Locate the cell with the specified text and output its [X, Y] center coordinate. 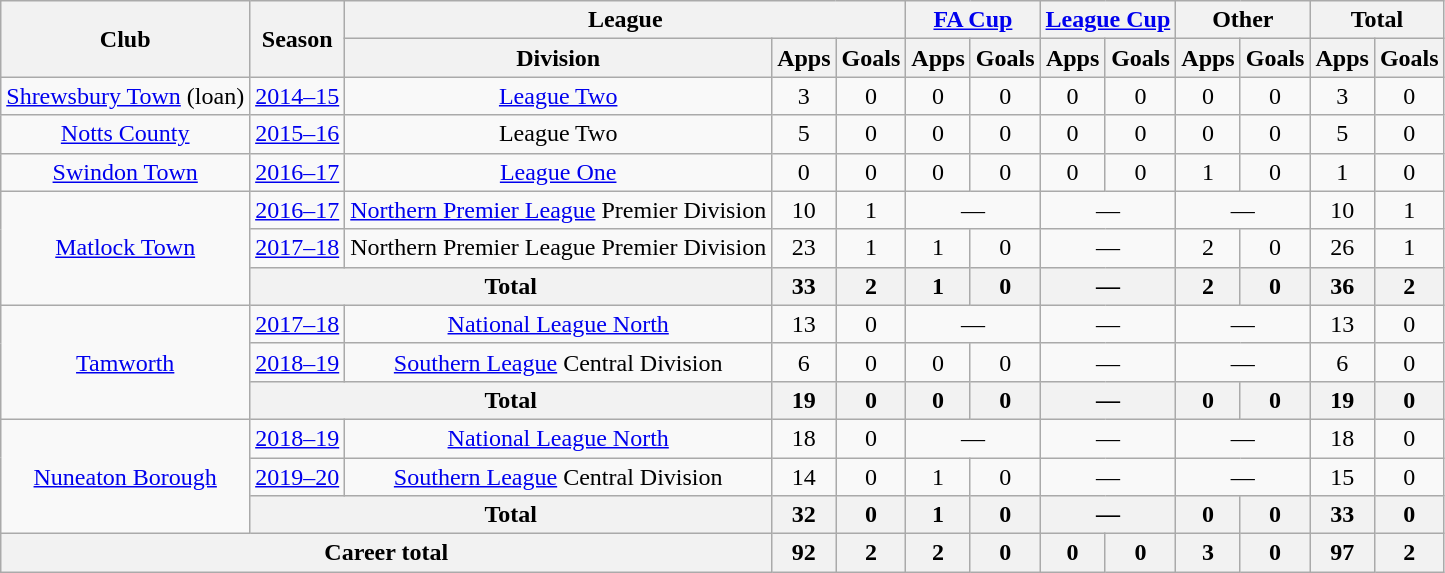
Division [558, 58]
2014–15 [298, 96]
97 [1342, 553]
2015–16 [298, 134]
15 [1342, 477]
League One [558, 172]
Club [126, 39]
2019–20 [298, 477]
Notts County [126, 134]
Other [1243, 20]
Season [298, 39]
23 [804, 248]
32 [804, 515]
Tamworth [126, 362]
Matlock Town [126, 248]
Nuneaton Borough [126, 476]
26 [1342, 248]
92 [804, 553]
League [626, 20]
FA Cup [973, 20]
36 [1342, 286]
Shrewsbury Town (loan) [126, 96]
Swindon Town [126, 172]
League Cup [1108, 20]
Career total [386, 553]
14 [804, 477]
